Output the (x, y) coordinate of the center of the cell containing the given text.  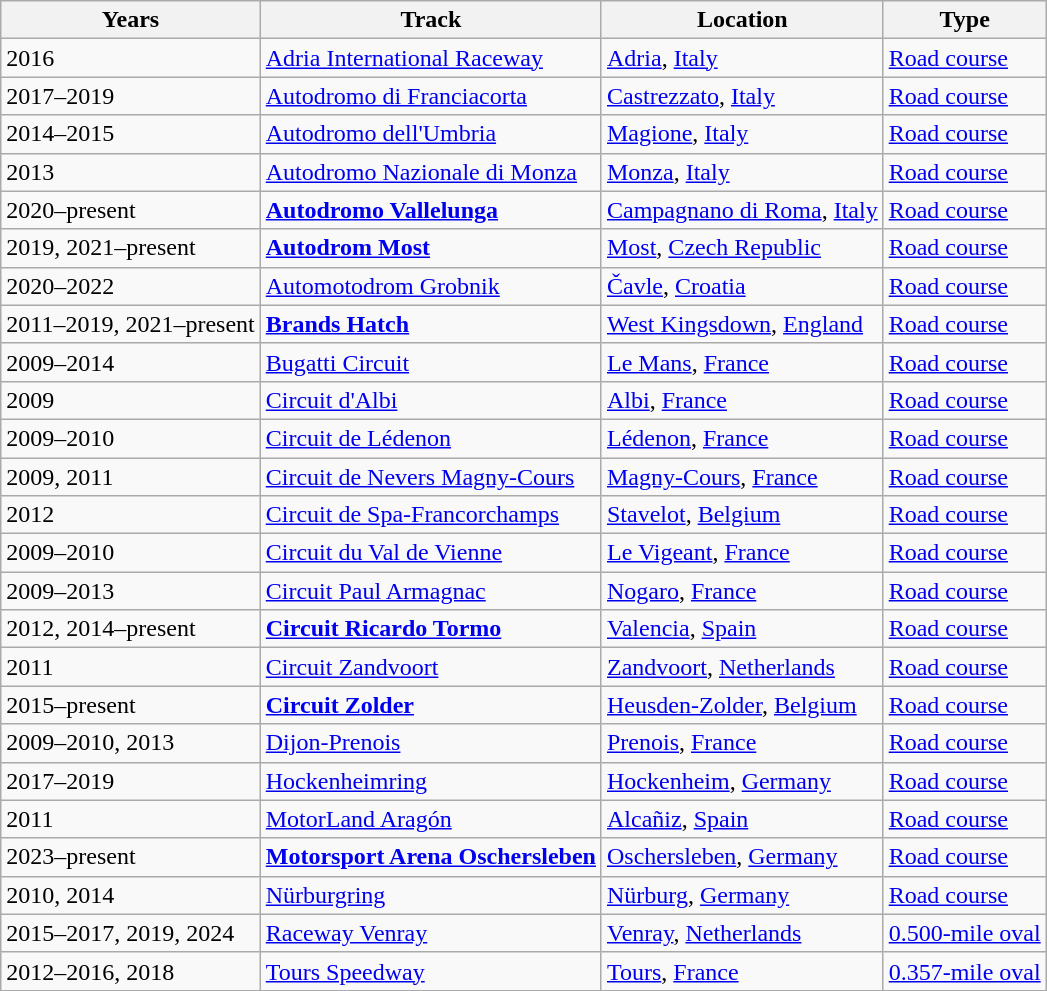
2015–2017, 2019, 2024 (130, 933)
Type (964, 20)
2015–present (130, 705)
2013 (130, 172)
Adria International Raceway (430, 58)
Le Mans, France (742, 362)
2009 (130, 400)
Oschersleben, Germany (742, 857)
Brands Hatch (430, 324)
Most, Czech Republic (742, 248)
2012, 2014–present (130, 629)
Adria, Italy (742, 58)
Nogaro, France (742, 591)
2020–present (130, 210)
Automotodrom Grobnik (430, 286)
Years (130, 20)
Bugatti Circuit (430, 362)
0.357-mile oval (964, 971)
Circuit du Val de Vienne (430, 553)
2009–2013 (130, 591)
Hockenheim, Germany (742, 781)
Circuit d'Albi (430, 400)
Motorsport Arena Oschersleben (430, 857)
Autodromo Vallelunga (430, 210)
Hockenheimring (430, 781)
2016 (130, 58)
Magione, Italy (742, 134)
Circuit de Lédenon (430, 438)
Nürburg, Germany (742, 895)
Circuit Paul Armagnac (430, 591)
Campagnano di Roma, Italy (742, 210)
2020–2022 (130, 286)
2012–2016, 2018 (130, 971)
Heusden-Zolder, Belgium (742, 705)
Castrezzato, Italy (742, 96)
Stavelot, Belgium (742, 515)
Čavle, Croatia (742, 286)
Circuit Ricardo Tormo (430, 629)
Raceway Venray (430, 933)
Autodrom Most (430, 248)
Dijon-Prenois (430, 743)
2009, 2011 (130, 477)
Autodromo di Franciacorta (430, 96)
Valencia, Spain (742, 629)
Circuit de Nevers Magny-Cours (430, 477)
Venray, Netherlands (742, 933)
Autodromo Nazionale di Monza (430, 172)
Circuit Zandvoort (430, 667)
0.500-mile oval (964, 933)
Lédenon, France (742, 438)
2012 (130, 515)
Circuit Zolder (430, 705)
2009–2010, 2013 (130, 743)
Tours, France (742, 971)
Track (430, 20)
MotorLand Aragón (430, 819)
2023–present (130, 857)
Alcañiz, Spain (742, 819)
Zandvoort, Netherlands (742, 667)
West Kingsdown, England (742, 324)
2019, 2021–present (130, 248)
Monza, Italy (742, 172)
2010, 2014 (130, 895)
Location (742, 20)
2014–2015 (130, 134)
Nürburgring (430, 895)
Prenois, France (742, 743)
Autodromo dell'Umbria (430, 134)
Tours Speedway (430, 971)
2011–2019, 2021–present (130, 324)
Le Vigeant, France (742, 553)
Circuit de Spa-Francorchamps (430, 515)
2009–2014 (130, 362)
Magny-Cours, France (742, 477)
Albi, France (742, 400)
